Return the [X, Y] coordinate for the center point of the cell that contains the specified text.  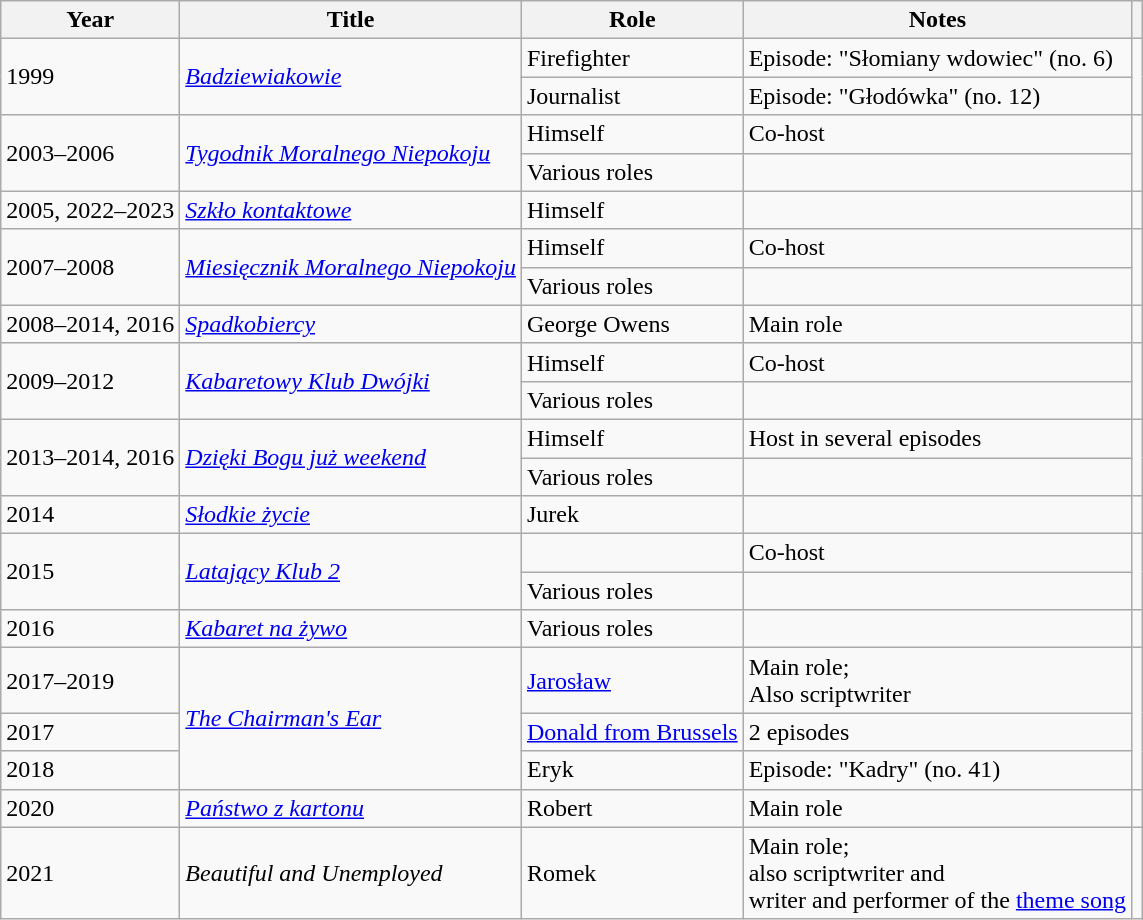
Episode: "Kadry" (no. 41) [937, 770]
Notes [937, 20]
2020 [90, 808]
2013–2014, 2016 [90, 457]
Episode: "Głodówka" (no. 12) [937, 96]
2018 [90, 770]
Donald from Brussels [632, 732]
2014 [90, 515]
2016 [90, 629]
Robert [632, 808]
Main role;Also scriptwriter [937, 680]
Słodkie życie [351, 515]
Miesięcznik Moralnego Niepokoju [351, 267]
Dzięki Bogu już weekend [351, 457]
2017 [90, 732]
Kabaretowy Klub Dwójki [351, 381]
Jarosław [632, 680]
Spadkobiercy [351, 324]
The Chairman's Ear [351, 718]
Title [351, 20]
Badziewiakowie [351, 77]
2009–2012 [90, 381]
Państwo z kartonu [351, 808]
2017–2019 [90, 680]
Episode: "Słomiany wdowiec" (no. 6) [937, 58]
Role [632, 20]
Host in several episodes [937, 438]
2008–2014, 2016 [90, 324]
Beautiful and Unemployed [351, 873]
2015 [90, 572]
Jurek [632, 515]
Tygodnik Moralnego Niepokoju [351, 153]
Szkło kontaktowe [351, 210]
Kabaret na żywo [351, 629]
Romek [632, 873]
Latający Klub 2 [351, 572]
George Owens [632, 324]
Main role;also scriptwriter andwriter and performer of the theme song [937, 873]
2021 [90, 873]
Year [90, 20]
Eryk [632, 770]
Journalist [632, 96]
2007–2008 [90, 267]
2003–2006 [90, 153]
Firefighter [632, 58]
2 episodes [937, 732]
1999 [90, 77]
2005, 2022–2023 [90, 210]
